For the text-containing cell, return its midpoint in [x, y] coordinate format. 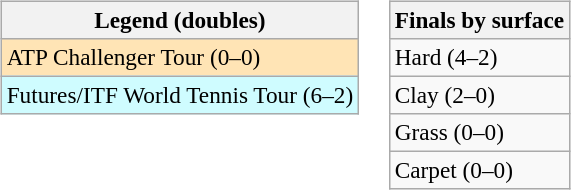
ATP Challenger Tour (0–0) [180, 57]
Finals by surface [479, 20]
Carpet (0–0) [479, 171]
Legend (doubles) [180, 20]
Futures/ITF World Tennis Tour (6–2) [180, 95]
Clay (2–0) [479, 95]
Hard (4–2) [479, 57]
Grass (0–0) [479, 133]
